Extract the [X, Y] coordinate from the center of the cell holding the provided text.  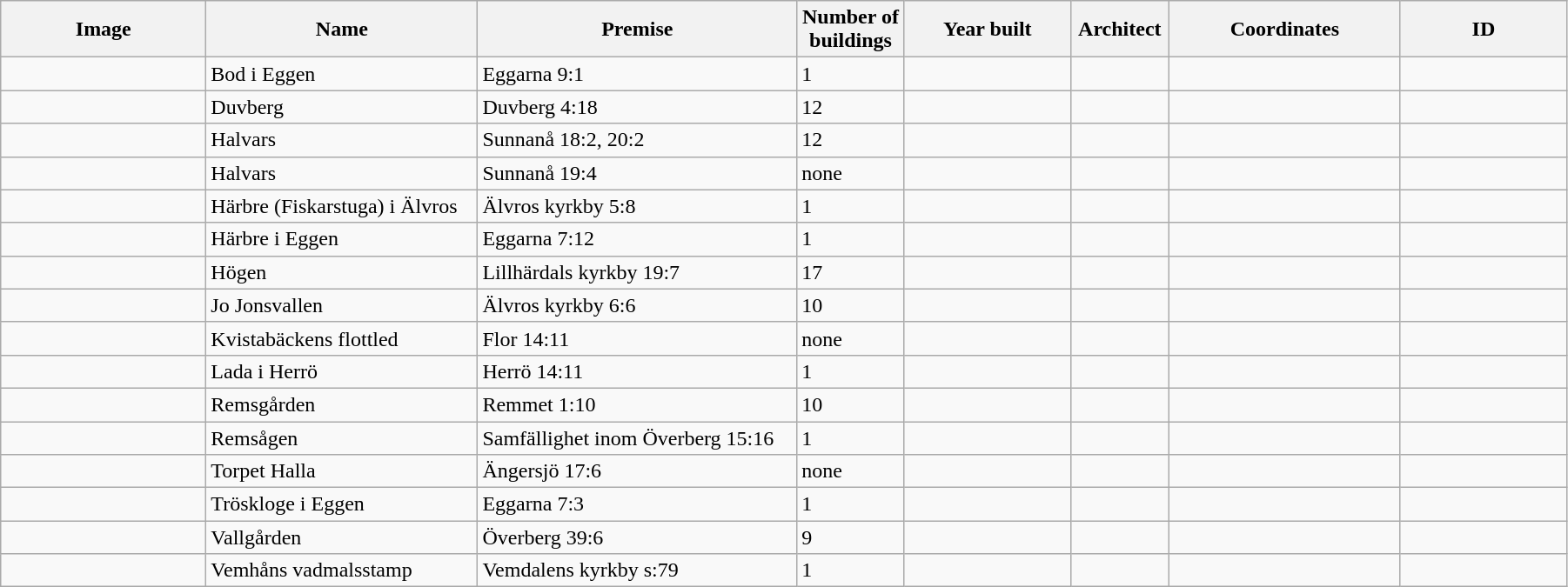
Coordinates [1284, 30]
Högen [342, 272]
ID [1483, 30]
Sunnanå 18:2, 20:2 [637, 140]
Eggarna 9:1 [637, 74]
Architect [1119, 30]
17 [851, 272]
Image [104, 30]
Lada i Herrö [342, 371]
Lillhärdals kyrkby 19:7 [637, 272]
Älvros kyrkby 6:6 [637, 305]
Name [342, 30]
Remmet 1:10 [637, 404]
Kvistabäckens flottled [342, 338]
9 [851, 537]
Remsgården [342, 404]
Number ofbuildings [851, 30]
Vallgården [342, 537]
Torpet Halla [342, 471]
Härbre (Fiskarstuga) i Älvros [342, 206]
Vemhåns vadmalsstamp [342, 570]
Flor 14:11 [637, 338]
Bod i Eggen [342, 74]
Sunnanå 19:4 [637, 173]
Herrö 14:11 [637, 371]
Härbre i Eggen [342, 239]
Jo Jonsvallen [342, 305]
Year built [987, 30]
Eggarna 7:12 [637, 239]
Tröskloge i Eggen [342, 504]
Älvros kyrkby 5:8 [637, 206]
Duvberg 4:18 [637, 107]
Ängersjö 17:6 [637, 471]
Remsågen [342, 437]
Överberg 39:6 [637, 537]
Premise [637, 30]
Samfällighet inom Överberg 15:16 [637, 437]
Eggarna 7:3 [637, 504]
Vemdalens kyrkby s:79 [637, 570]
Duvberg [342, 107]
